Return the [X, Y] coordinate for the center point of the cell that contains the specified text.  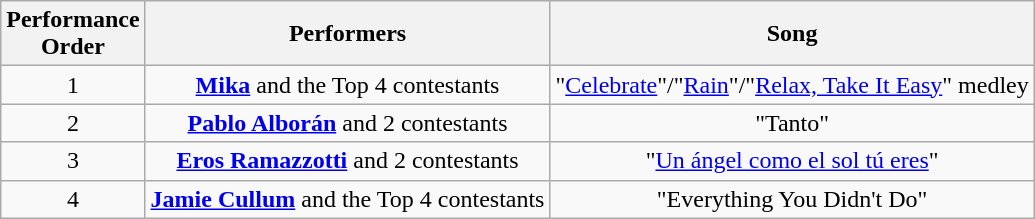
Jamie Cullum and the Top 4 contestants [348, 199]
Mika and the Top 4 contestants [348, 85]
"Everything You Didn't Do" [792, 199]
"Tanto" [792, 123]
"Celebrate"/"Rain"/"Relax, Take It Easy" medley [792, 85]
Pablo Alborán and 2 contestants [348, 123]
2 [73, 123]
3 [73, 161]
Performers [348, 34]
Eros Ramazzotti and 2 contestants [348, 161]
"Un ángel como el sol tú eres" [792, 161]
Performance Order [73, 34]
4 [73, 199]
Song [792, 34]
1 [73, 85]
